Search for the cell housing the specified text and yield its [x, y] center coordinate. 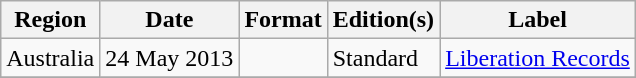
Format [283, 20]
Australia [50, 58]
Standard [383, 58]
Liberation Records [538, 58]
Date [170, 20]
Region [50, 20]
Label [538, 20]
Edition(s) [383, 20]
24 May 2013 [170, 58]
